Scan for the cell matching the given text and deliver its [X, Y] coordinate at center. 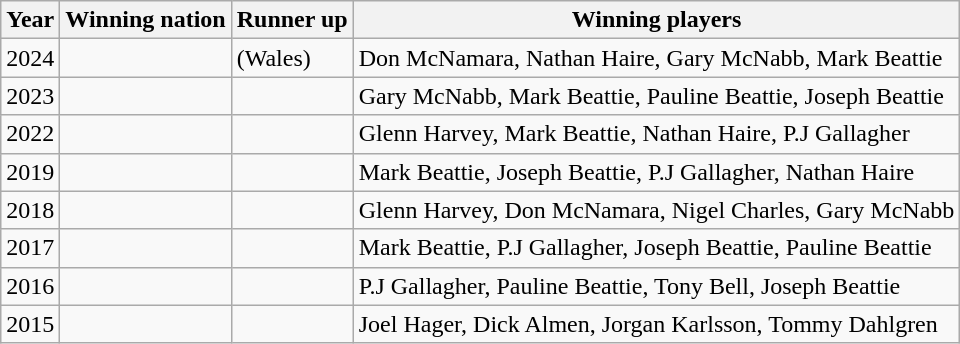
Year [30, 20]
2022 [30, 134]
Mark Beattie, P.J Gallagher, Joseph Beattie, Pauline Beattie [656, 248]
2017 [30, 248]
Don McNamara, Nathan Haire, Gary McNabb, Mark Beattie [656, 58]
Winning nation [146, 20]
Glenn Harvey, Mark Beattie, Nathan Haire, P.J Gallagher [656, 134]
Gary McNabb, Mark Beattie, Pauline Beattie, Joseph Beattie [656, 96]
Runner up [292, 20]
Glenn Harvey, Don McNamara, Nigel Charles, Gary McNabb [656, 210]
2018 [30, 210]
Joel Hager, Dick Almen, Jorgan Karlsson, Tommy Dahlgren [656, 324]
2015 [30, 324]
P.J Gallagher, Pauline Beattie, Tony Bell, Joseph Beattie [656, 286]
Mark Beattie, Joseph Beattie, P.J Gallagher, Nathan Haire [656, 172]
Winning players [656, 20]
2023 [30, 96]
2024 [30, 58]
2019 [30, 172]
2016 [30, 286]
(Wales) [292, 58]
